Search for the cell housing the specified text and yield its (X, Y) center coordinate. 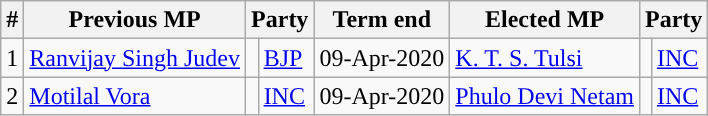
Previous MP (135, 20)
Motilal Vora (135, 96)
Elected MP (545, 20)
Phulo Devi Netam (545, 96)
2 (12, 96)
# (12, 20)
BJP (286, 58)
Ranvijay Singh Judev (135, 58)
1 (12, 58)
Term end (382, 20)
K. T. S. Tulsi (545, 58)
